Extract the (X, Y) coordinate from the center of the cell holding the provided text.  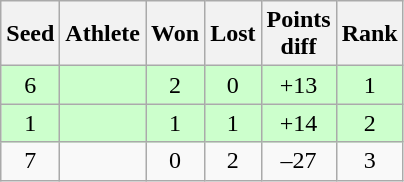
–27 (298, 161)
6 (30, 85)
3 (370, 161)
Won (176, 34)
Rank (370, 34)
7 (30, 161)
Pointsdiff (298, 34)
+14 (298, 123)
+13 (298, 85)
Lost (233, 34)
Athlete (103, 34)
Seed (30, 34)
